Capture the cell that displays the provided text and extract its [X, Y] central coordinate. 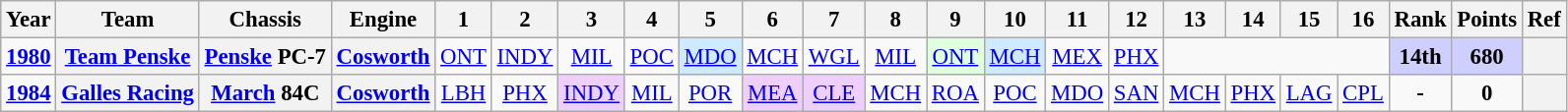
POR [710, 93]
Team Penske [128, 57]
1984 [29, 93]
CLE [834, 93]
16 [1363, 20]
Team [128, 20]
CPL [1363, 93]
8 [896, 20]
MEX [1078, 57]
680 [1487, 57]
WGL [834, 57]
0 [1487, 93]
MEA [772, 93]
12 [1136, 20]
March 84C [265, 93]
Year [29, 20]
1 [463, 20]
5 [710, 20]
Rank [1420, 20]
14 [1253, 20]
Galles Racing [128, 93]
9 [955, 20]
14th [1420, 57]
13 [1196, 20]
- [1420, 93]
6 [772, 20]
7 [834, 20]
1980 [29, 57]
Points [1487, 20]
ROA [955, 93]
Penske PC-7 [265, 57]
SAN [1136, 93]
11 [1078, 20]
Ref [1544, 20]
Engine [383, 20]
3 [592, 20]
4 [652, 20]
LBH [463, 93]
2 [525, 20]
10 [1014, 20]
LAG [1308, 93]
15 [1308, 20]
Chassis [265, 20]
